Search for the cell housing the specified text and yield its (X, Y) center coordinate. 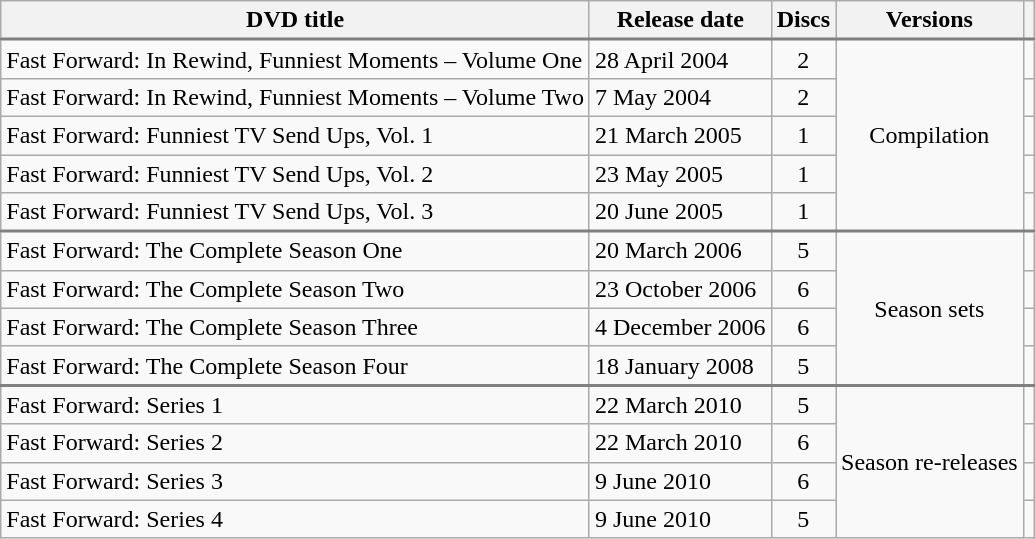
Fast Forward: Funniest TV Send Ups, Vol. 1 (296, 135)
Fast Forward: Funniest TV Send Ups, Vol. 3 (296, 212)
18 January 2008 (680, 366)
7 May 2004 (680, 97)
20 March 2006 (680, 250)
Fast Forward: Series 3 (296, 481)
4 December 2006 (680, 327)
Fast Forward: Funniest TV Send Ups, Vol. 2 (296, 173)
Versions (930, 20)
Discs (803, 20)
Fast Forward: In Rewind, Funniest Moments – Volume One (296, 60)
Fast Forward: The Complete Season Two (296, 289)
Fast Forward: The Complete Season One (296, 250)
DVD title (296, 20)
23 May 2005 (680, 173)
20 June 2005 (680, 212)
21 March 2005 (680, 135)
Fast Forward: Series 4 (296, 519)
Fast Forward: Series 1 (296, 404)
Season sets (930, 308)
28 April 2004 (680, 60)
Compilation (930, 136)
Fast Forward: The Complete Season Three (296, 327)
Fast Forward: In Rewind, Funniest Moments – Volume Two (296, 97)
Fast Forward: Series 2 (296, 443)
23 October 2006 (680, 289)
Release date (680, 20)
Season re-releases (930, 462)
Fast Forward: The Complete Season Four (296, 366)
